For the text-containing cell, return its midpoint in [x, y] coordinate format. 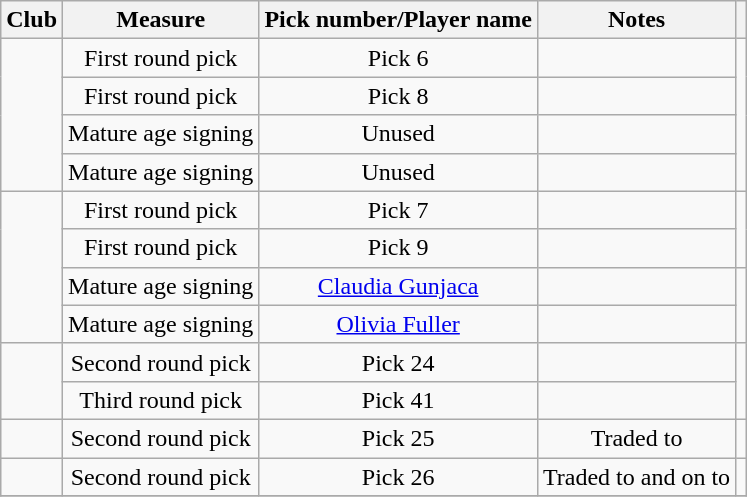
Claudia Gunjaca [398, 286]
Club [32, 20]
Pick 8 [398, 96]
Pick 41 [398, 400]
Pick number/Player name [398, 20]
Measure [161, 20]
Notes [636, 20]
Pick 24 [398, 362]
Traded to [636, 438]
Pick 6 [398, 58]
Pick 7 [398, 210]
Traded to and on to [636, 477]
Pick 25 [398, 438]
Olivia Fuller [398, 324]
Pick 9 [398, 248]
Pick 26 [398, 477]
Third round pick [161, 400]
